Pinpoint the cell where the given text exists, returning its (X, Y) midpoint coordinate. 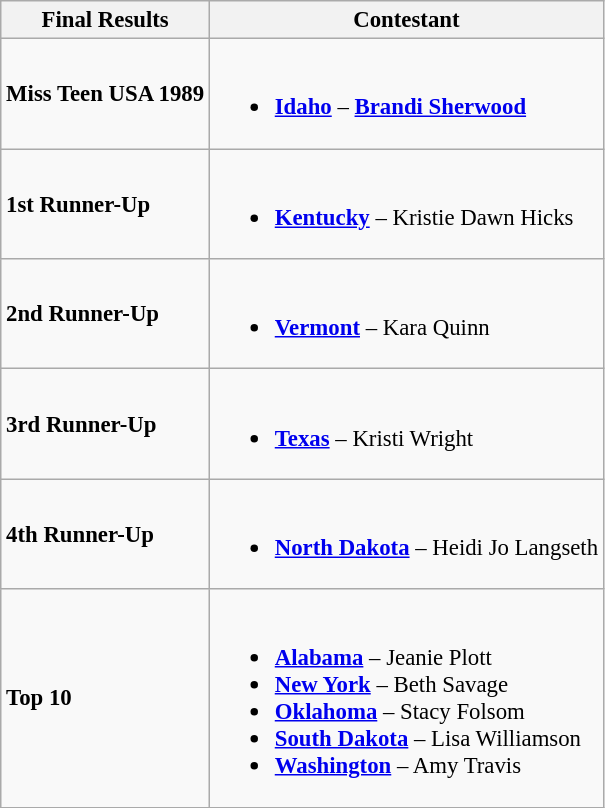
Vermont – Kara Quinn (406, 314)
North Dakota – Heidi Jo Langseth (406, 534)
Alabama – Jeanie PlottNew York – Beth SavageOklahoma – Stacy FolsomSouth Dakota – Lisa WilliamsonWashington – Amy Travis (406, 698)
Final Results (106, 20)
Kentucky – Kristie Dawn Hicks (406, 204)
Miss Teen USA 1989 (106, 94)
3rd Runner-Up (106, 424)
4th Runner-Up (106, 534)
1st Runner-Up (106, 204)
Idaho – Brandi Sherwood (406, 94)
Texas – Kristi Wright (406, 424)
2nd Runner-Up (106, 314)
Top 10 (106, 698)
Contestant (406, 20)
